Determine the [X, Y] coordinate at the center of the cell enclosing the given text.  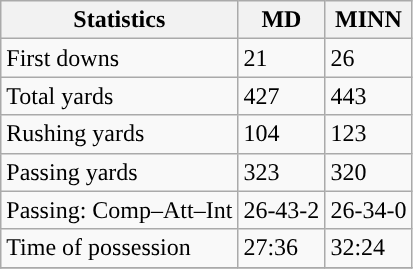
123 [368, 134]
32:24 [368, 248]
Total yards [120, 96]
MD [282, 20]
Rushing yards [120, 134]
104 [282, 134]
Time of possession [120, 248]
MINN [368, 20]
320 [368, 172]
26-34-0 [368, 210]
Passing: Comp–Att–Int [120, 210]
26 [368, 58]
21 [282, 58]
26-43-2 [282, 210]
Statistics [120, 20]
First downs [120, 58]
443 [368, 96]
427 [282, 96]
323 [282, 172]
27:36 [282, 248]
Passing yards [120, 172]
